Capture the cell that displays the provided text and extract its [X, Y] central coordinate. 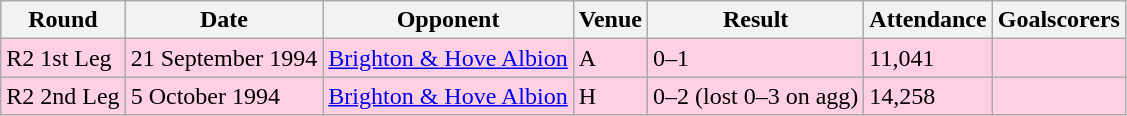
R2 2nd Leg [63, 96]
Date [224, 20]
21 September 1994 [224, 58]
Result [755, 20]
0–1 [755, 58]
0–2 (lost 0–3 on agg) [755, 96]
A [610, 58]
Venue [610, 20]
Attendance [928, 20]
Opponent [448, 20]
5 October 1994 [224, 96]
R2 1st Leg [63, 58]
H [610, 96]
Goalscorers [1058, 20]
11,041 [928, 58]
Round [63, 20]
14,258 [928, 96]
